Capture the cell that displays the provided text and extract its [X, Y] central coordinate. 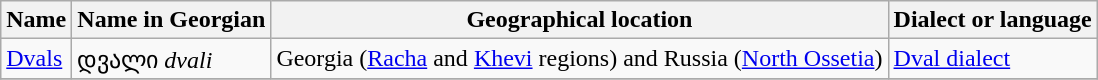
Geographical location [580, 20]
დვალი dvali [172, 59]
Dialect or language [992, 20]
Dvals [36, 59]
Georgia (Racha and Khevi regions) and Russia (North Ossetia) [580, 59]
Name in Georgian [172, 20]
Dval dialect [992, 59]
Name [36, 20]
